Find where the given text appears and provide that cell's center as [X, Y] coordinate. 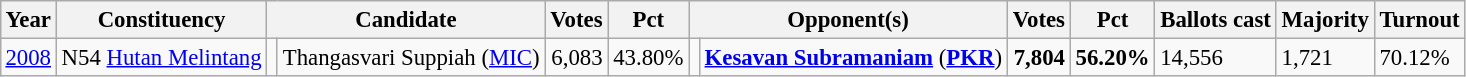
Year [28, 20]
70.12% [1420, 57]
N54 Hutan Melintang [162, 57]
56.20% [1112, 57]
Majority [1325, 20]
Thangasvari Suppiah (MIC) [410, 57]
14,556 [1216, 57]
Opponent(s) [848, 20]
6,083 [576, 57]
1,721 [1325, 57]
Constituency [162, 20]
Kesavan Subramaniam (PKR) [853, 57]
7,804 [1038, 57]
Candidate [406, 20]
Ballots cast [1216, 20]
2008 [28, 57]
43.80% [648, 57]
Turnout [1420, 20]
